Capture the cell that displays the provided text and extract its [x, y] central coordinate. 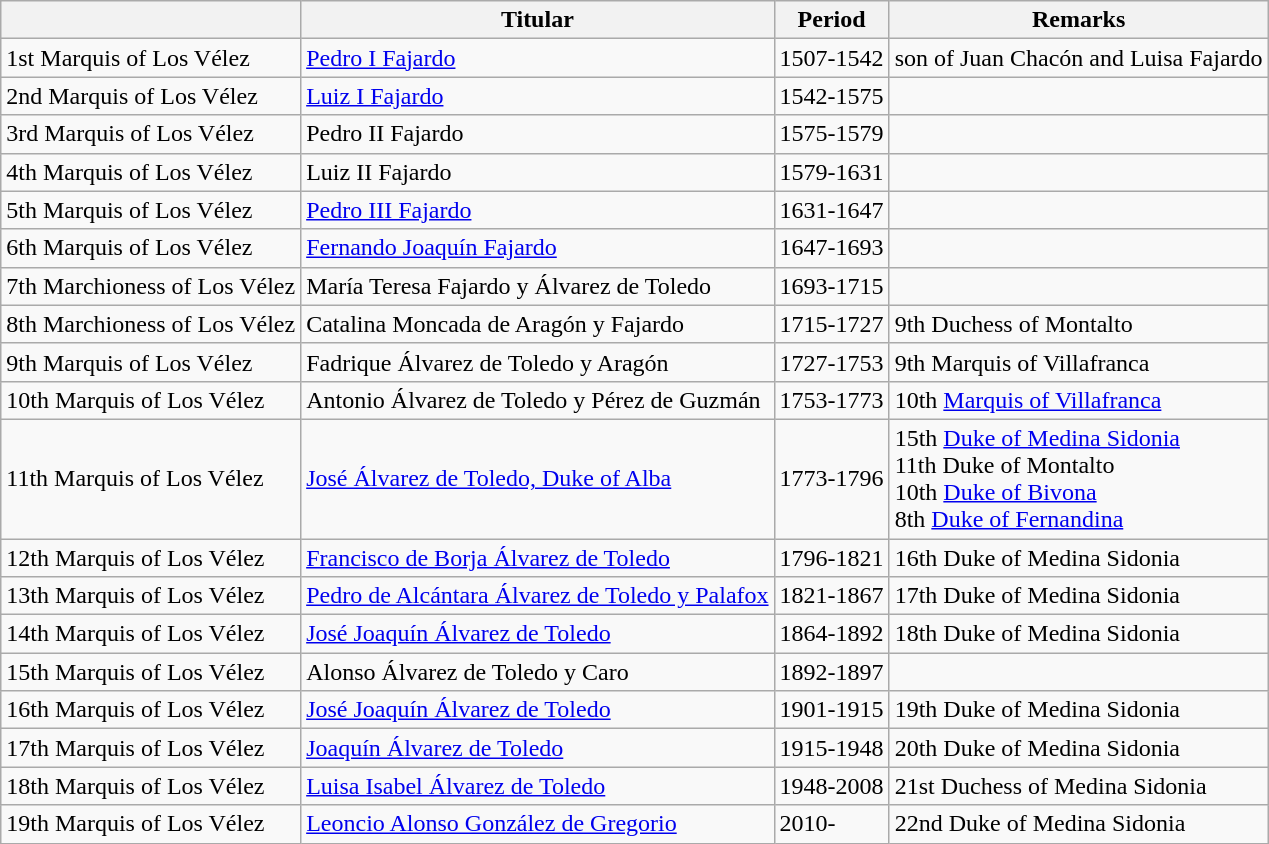
Luiz I Fajardo [538, 96]
Pedro II Fajardo [538, 134]
14th Marquis of Los Vélez [151, 634]
2010- [832, 824]
1773-1796 [832, 478]
4th Marquis of Los Vélez [151, 172]
18th Marquis of Los Vélez [151, 786]
1901-1915 [832, 710]
1507-1542 [832, 58]
20th Duke of Medina Sidonia [1078, 748]
Catalina Moncada de Aragón y Fajardo [538, 324]
6th Marquis of Los Vélez [151, 248]
7th Marchioness of Los Vélez [151, 286]
Francisco de Borja Álvarez de Toledo [538, 557]
8th Marchioness of Los Vélez [151, 324]
17th Marquis of Los Vélez [151, 748]
1542-1575 [832, 96]
Pedro de Alcántara Álvarez de Toledo y Palafox [538, 596]
1864-1892 [832, 634]
10th Marquis of Los Vélez [151, 400]
18th Duke of Medina Sidonia [1078, 634]
Titular [538, 20]
19th Duke of Medina Sidonia [1078, 710]
Period [832, 20]
1915-1948 [832, 748]
1892-1897 [832, 672]
son of Juan Chacón and Luisa Fajardo [1078, 58]
1631-1647 [832, 210]
Luiz II Fajardo [538, 172]
9th Marquis of Villafranca [1078, 362]
15th Marquis of Los Vélez [151, 672]
1753-1773 [832, 400]
1715-1727 [832, 324]
Fadrique Álvarez de Toledo y Aragón [538, 362]
12th Marquis of Los Vélez [151, 557]
15th Duke of Medina Sidonia11th Duke of Montalto10th Duke of Bivona 8th Duke of Fernandina [1078, 478]
5th Marquis of Los Vélez [151, 210]
1821-1867 [832, 596]
1579-1631 [832, 172]
Joaquín Álvarez de Toledo [538, 748]
1575-1579 [832, 134]
16th Duke of Medina Sidonia [1078, 557]
19th Marquis of Los Vélez [151, 824]
1948-2008 [832, 786]
16th Marquis of Los Vélez [151, 710]
3rd Marquis of Los Vélez [151, 134]
1727-1753 [832, 362]
1647-1693 [832, 248]
Pedro I Fajardo [538, 58]
José Álvarez de Toledo, Duke of Alba [538, 478]
1st Marquis of Los Vélez [151, 58]
13th Marquis of Los Vélez [151, 596]
Antonio Álvarez de Toledo y Pérez de Guzmán [538, 400]
9th Marquis of Los Vélez [151, 362]
10th Marquis of Villafranca [1078, 400]
Luisa Isabel Álvarez de Toledo [538, 786]
17th Duke of Medina Sidonia [1078, 596]
Pedro III Fajardo [538, 210]
1796-1821 [832, 557]
Alonso Álvarez de Toledo y Caro [538, 672]
21st Duchess of Medina Sidonia [1078, 786]
María Teresa Fajardo y Álvarez de Toledo [538, 286]
1693-1715 [832, 286]
22nd Duke of Medina Sidonia [1078, 824]
2nd Marquis of Los Vélez [151, 96]
9th Duchess of Montalto [1078, 324]
Fernando Joaquín Fajardo [538, 248]
Remarks [1078, 20]
Leoncio Alonso González de Gregorio [538, 824]
11th Marquis of Los Vélez [151, 478]
